Search for the cell housing the specified text and yield its (x, y) center coordinate. 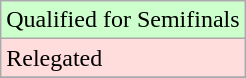
Relegated (123, 58)
Qualified for Semifinals (123, 20)
